Capture the cell that displays the provided text and extract its [x, y] central coordinate. 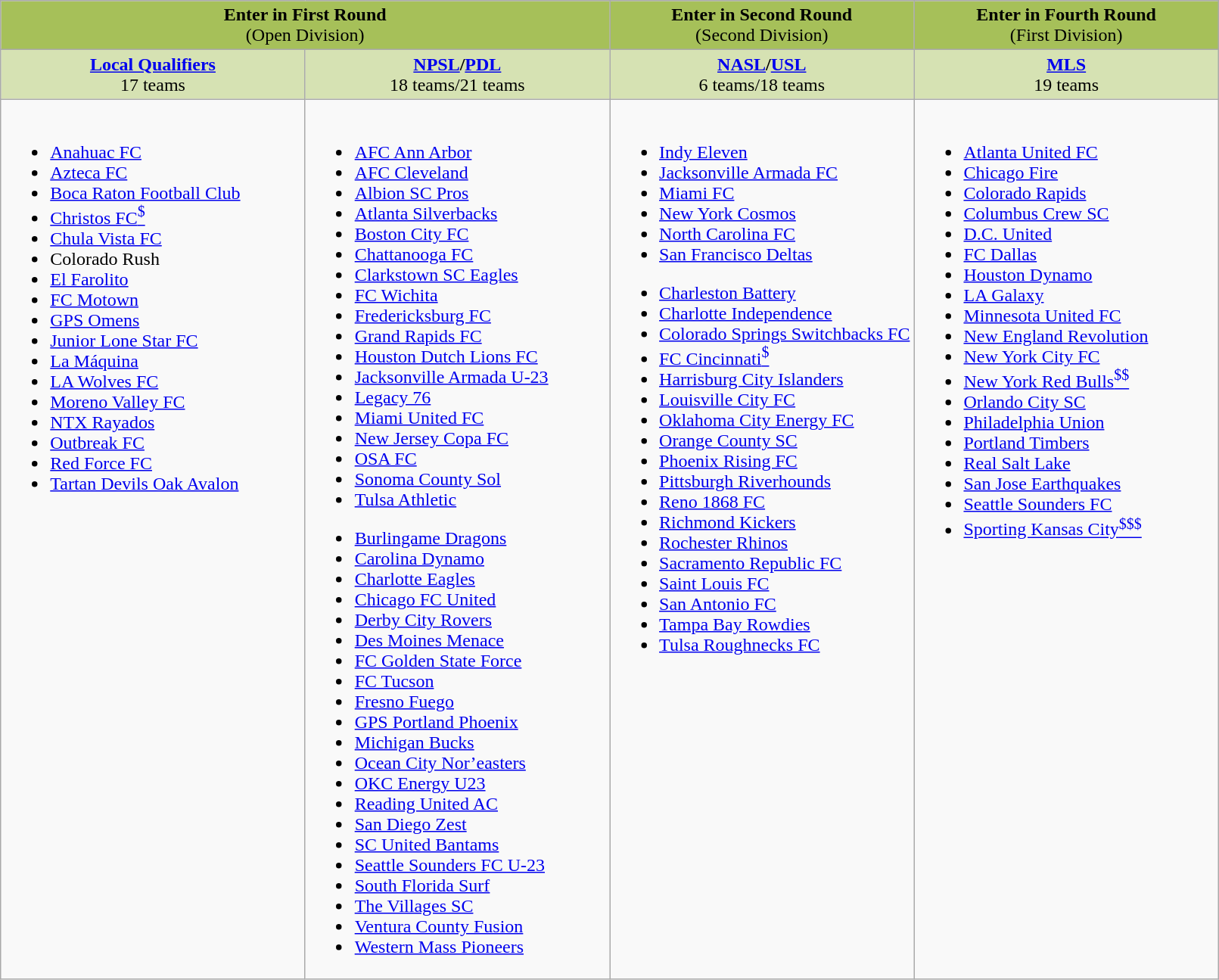
NPSL/PDL18 teams/21 teams [457, 74]
Enter in Second Round (Second Division) [762, 26]
NASL/USL6 teams/18 teams [762, 74]
MLS 19 teams [1066, 74]
Local Qualifiers17 teams [153, 74]
Enter in First Round (Open Division) [306, 26]
Enter in Fourth Round (First Division) [1066, 26]
